Return the [X, Y] coordinate for the center point of the cell that contains the specified text.  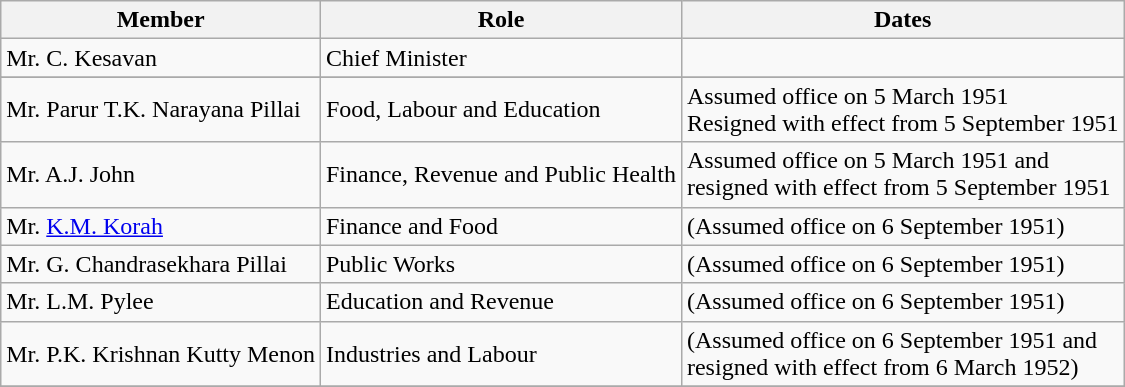
Member [161, 20]
Mr. K.M. Korah [161, 226]
Mr. L.M. Pylee [161, 302]
Assumed office on 5 March 1951Resigned with effect from 5 September 1951 [902, 110]
Finance, Revenue and Public Health [500, 174]
Mr. C. Kesavan [161, 58]
Public Works [500, 264]
Role [500, 20]
Mr. P.K. Krishnan Kutty Menon [161, 354]
Mr. Parur T.K. Narayana Pillai [161, 110]
Finance and Food [500, 226]
Chief Minister [500, 58]
Mr. G. Chandrasekhara Pillai [161, 264]
(Assumed office on 6 September 1951 andresigned with effect from 6 March 1952) [902, 354]
Mr. A.J. John [161, 174]
Food, Labour and Education [500, 110]
Dates [902, 20]
Assumed office on 5 March 1951 andresigned with effect from 5 September 1951 [902, 174]
Education and Revenue [500, 302]
Industries and Labour [500, 354]
